Return the (X, Y) coordinate for the center point of the cell that contains the specified text.  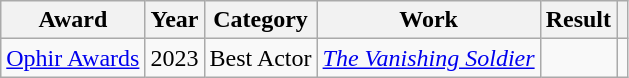
Best Actor (260, 58)
Award (73, 20)
Work (428, 20)
Result (578, 20)
Ophir Awards (73, 58)
The Vanishing Soldier (428, 58)
Year (174, 20)
2023 (174, 58)
Category (260, 20)
